Output the (x, y) coordinate of the center of the cell containing the given text.  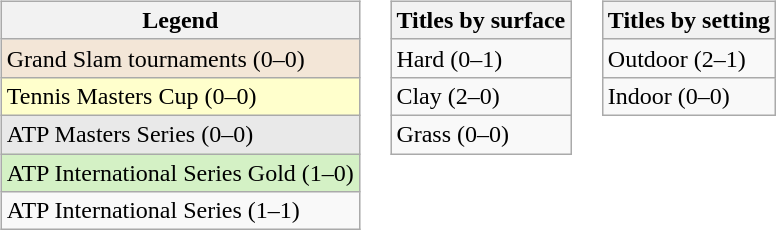
ATP International Series (1–1) (180, 211)
Grass (0–0) (481, 134)
Tennis Masters Cup (0–0) (180, 96)
Titles by surface (481, 20)
ATP International Series Gold (1–0) (180, 173)
Outdoor (2–1) (688, 58)
Grand Slam tournaments (0–0) (180, 58)
Titles by setting (688, 20)
Legend (180, 20)
Clay (2–0) (481, 96)
ATP Masters Series (0–0) (180, 134)
Hard (0–1) (481, 58)
Indoor (0–0) (688, 96)
